From the cell containing the given text, extract its center point as [X, Y] coordinate. 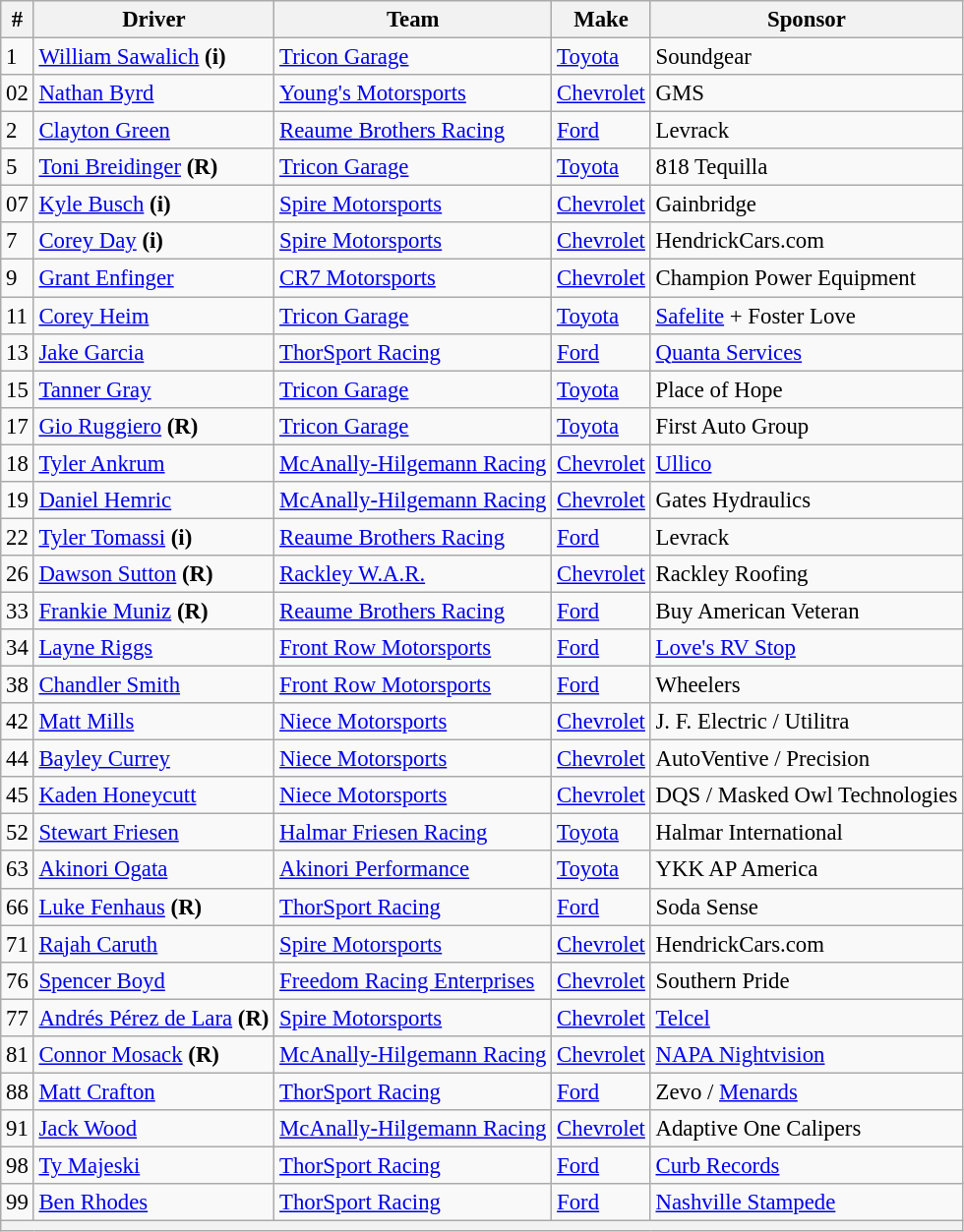
34 [18, 648]
Zevo / Menards [807, 1091]
Frankie Muniz (R) [153, 611]
Tyler Ankrum [153, 463]
AutoVentive / Precision [807, 759]
22 [18, 537]
Spencer Boyd [153, 980]
Quanta Services [807, 352]
# [18, 20]
7 [18, 241]
Toni Breidinger (R) [153, 167]
Place of Hope [807, 389]
98 [18, 1165]
Team [413, 20]
Ty Majeski [153, 1165]
07 [18, 205]
26 [18, 574]
11 [18, 316]
Jack Wood [153, 1129]
99 [18, 1203]
Connor Mosack (R) [153, 1055]
Love's RV Stop [807, 648]
5 [18, 167]
13 [18, 352]
Matt Mills [153, 722]
9 [18, 278]
Driver [153, 20]
Adaptive One Calipers [807, 1129]
71 [18, 944]
Safelite + Foster Love [807, 316]
Corey Day (i) [153, 241]
17 [18, 426]
Stewart Friesen [153, 833]
Gainbridge [807, 205]
Kaden Honeycutt [153, 795]
Halmar International [807, 833]
DQS / Masked Owl Technologies [807, 795]
Champion Power Equipment [807, 278]
Wheelers [807, 685]
GMS [807, 93]
77 [18, 1018]
91 [18, 1129]
NAPA Nightvision [807, 1055]
Nathan Byrd [153, 93]
Andrés Pérez de Lara (R) [153, 1018]
Curb Records [807, 1165]
CR7 Motorsports [413, 278]
52 [18, 833]
Gates Hydraulics [807, 500]
15 [18, 389]
44 [18, 759]
66 [18, 907]
Tyler Tomassi (i) [153, 537]
William Sawalich (i) [153, 57]
Tanner Gray [153, 389]
18 [18, 463]
Young's Motorsports [413, 93]
02 [18, 93]
Rackley Roofing [807, 574]
Jake Garcia [153, 352]
Gio Ruggiero (R) [153, 426]
Daniel Hemric [153, 500]
Buy American Veteran [807, 611]
Rackley W.A.R. [413, 574]
19 [18, 500]
Freedom Racing Enterprises [413, 980]
33 [18, 611]
Make [601, 20]
38 [18, 685]
First Auto Group [807, 426]
Kyle Busch (i) [153, 205]
Southern Pride [807, 980]
45 [18, 795]
Grant Enfinger [153, 278]
Sponsor [807, 20]
42 [18, 722]
Luke Fenhaus (R) [153, 907]
88 [18, 1091]
Halmar Friesen Racing [413, 833]
818 Tequilla [807, 167]
YKK AP America [807, 870]
Nashville Stampede [807, 1203]
Rajah Caruth [153, 944]
Akinori Performance [413, 870]
Ben Rhodes [153, 1203]
1 [18, 57]
Matt Crafton [153, 1091]
Akinori Ogata [153, 870]
Soundgear [807, 57]
Layne Riggs [153, 648]
Corey Heim [153, 316]
Ullico [807, 463]
Chandler Smith [153, 685]
2 [18, 131]
63 [18, 870]
Telcel [807, 1018]
81 [18, 1055]
Bayley Currey [153, 759]
Clayton Green [153, 131]
76 [18, 980]
J. F. Electric / Utilitra [807, 722]
Dawson Sutton (R) [153, 574]
Soda Sense [807, 907]
